Extract the (X, Y) coordinate from the center of the cell holding the provided text.  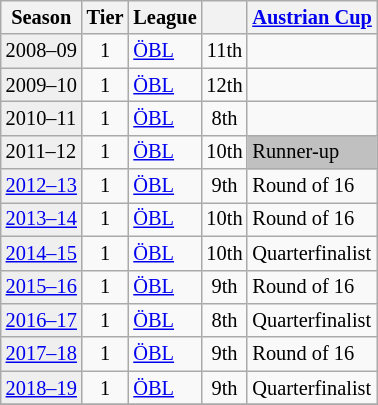
League (164, 17)
2016–17 (42, 320)
Season (42, 17)
2013–14 (42, 219)
2018–19 (42, 388)
2009–10 (42, 85)
2015–16 (42, 287)
Austrian Cup (312, 17)
Tier (106, 17)
2011–12 (42, 152)
2012–13 (42, 186)
2014–15 (42, 253)
2017–18 (42, 354)
2008–09 (42, 51)
2010–11 (42, 118)
12th (225, 85)
11th (225, 51)
Runner-up (312, 152)
